From the cell containing the given text, extract its center point as (X, Y) coordinate. 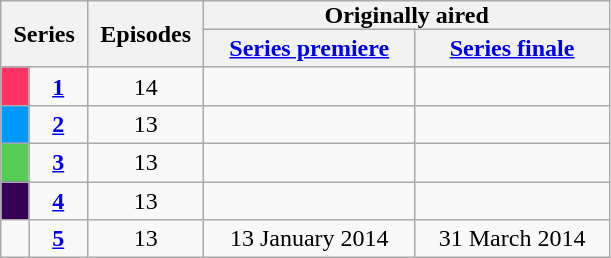
14 (146, 86)
31 March 2014 (512, 239)
2 (58, 124)
13 January 2014 (310, 239)
Series finale (512, 48)
1 (58, 86)
5 (58, 239)
3 (58, 162)
Originally aired (407, 15)
4 (58, 201)
Series premiere (310, 48)
Episodes (146, 34)
Series (44, 34)
